Detect which cell encompasses the target text, then output its [x, y] center coordinate. 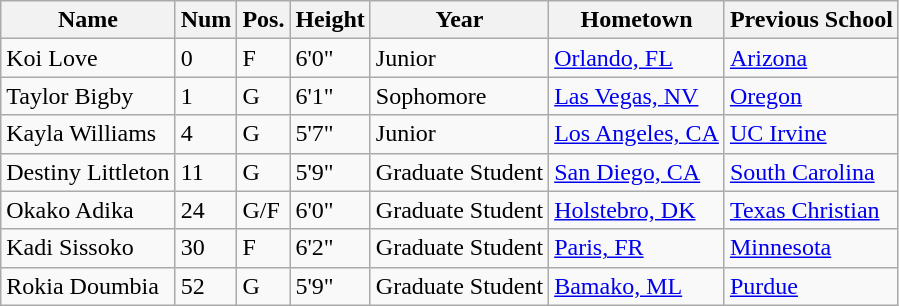
Pos. [264, 20]
Destiny Littleton [88, 172]
Las Vegas, NV [637, 96]
0 [206, 58]
Bamako, ML [637, 286]
Purdue [811, 286]
Year [459, 20]
Paris, FR [637, 248]
Sophomore [459, 96]
San Diego, CA [637, 172]
UC Irvine [811, 134]
Kadi Sissoko [88, 248]
6'1" [330, 96]
Oregon [811, 96]
Previous School [811, 20]
Height [330, 20]
5'7" [330, 134]
Taylor Bigby [88, 96]
1 [206, 96]
G/F [264, 210]
4 [206, 134]
24 [206, 210]
Holstebro, DK [637, 210]
Arizona [811, 58]
Name [88, 20]
Koi Love [88, 58]
South Carolina [811, 172]
52 [206, 286]
30 [206, 248]
Texas Christian [811, 210]
Hometown [637, 20]
Okako Adika [88, 210]
Minnesota [811, 248]
Orlando, FL [637, 58]
6'2" [330, 248]
Los Angeles, CA [637, 134]
Rokia Doumbia [88, 286]
11 [206, 172]
Kayla Williams [88, 134]
Num [206, 20]
